Determine the [x, y] coordinate at the center of the cell enclosing the given text.  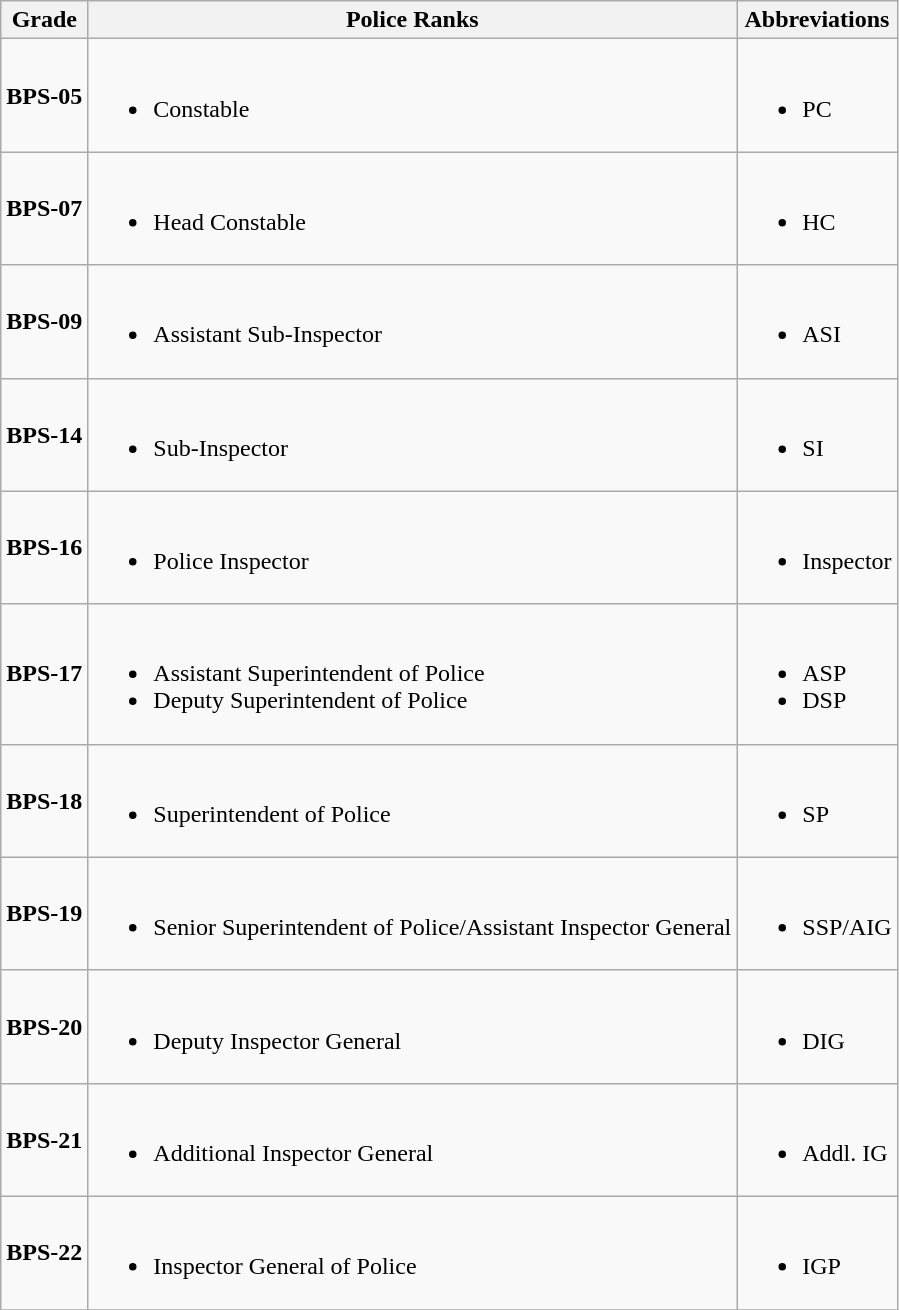
BPS-09 [44, 322]
BPS-16 [44, 548]
SI [817, 434]
Assistant Superintendent of PoliceDeputy Superintendent of Police [412, 674]
BPS-14 [44, 434]
BPS-17 [44, 674]
BPS-05 [44, 96]
Head Constable [412, 208]
Additional Inspector General [412, 1140]
BPS-18 [44, 800]
Police Inspector [412, 548]
Inspector General of Police [412, 1252]
BPS-21 [44, 1140]
Constable [412, 96]
Superintendent of Police [412, 800]
HC [817, 208]
Inspector [817, 548]
Addl. IG [817, 1140]
Abbreviations [817, 20]
Police Ranks [412, 20]
BPS-07 [44, 208]
SSP/AIG [817, 914]
PC [817, 96]
ASPDSP [817, 674]
BPS-20 [44, 1026]
Grade [44, 20]
ASI [817, 322]
Deputy Inspector General [412, 1026]
Sub-Inspector [412, 434]
Senior Superintendent of Police/Assistant Inspector General [412, 914]
Assistant Sub-Inspector [412, 322]
DIG [817, 1026]
BPS-22 [44, 1252]
IGP [817, 1252]
BPS-19 [44, 914]
SP [817, 800]
